Detect which cell encompasses the target text, then output its (X, Y) center coordinate. 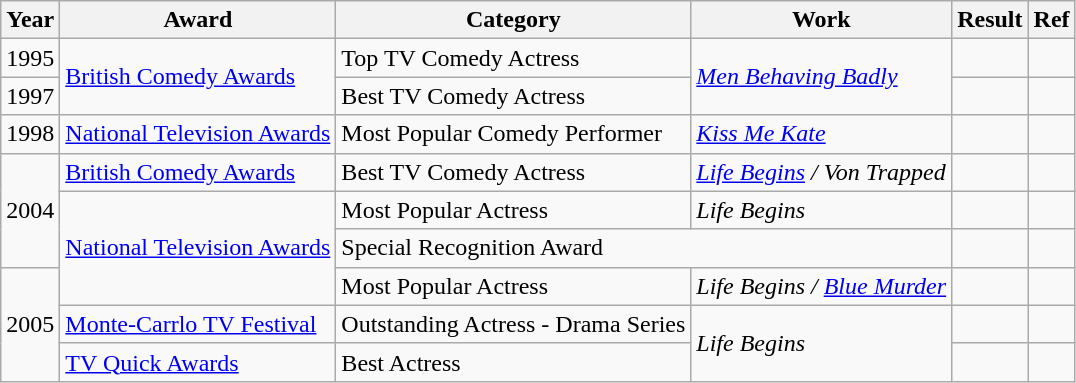
Life Begins / Von Trapped (822, 172)
Ref (1052, 20)
Work (822, 20)
Result (990, 20)
2004 (30, 210)
Best Actress (514, 362)
Top TV Comedy Actress (514, 58)
Category (514, 20)
1998 (30, 134)
Most Popular Comedy Performer (514, 134)
1995 (30, 58)
Kiss Me Kate (822, 134)
TV Quick Awards (198, 362)
Special Recognition Award (644, 248)
1997 (30, 96)
Award (198, 20)
Year (30, 20)
Men Behaving Badly (822, 77)
Outstanding Actress - Drama Series (514, 324)
Monte-Carrlo TV Festival (198, 324)
Life Begins / Blue Murder (822, 286)
2005 (30, 324)
